From the cell containing the given text, extract its center point as (X, Y) coordinate. 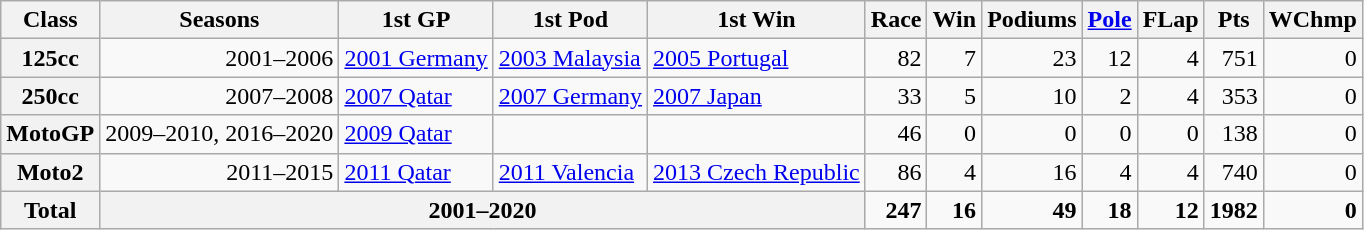
2007–2008 (220, 96)
751 (1234, 58)
740 (1234, 172)
Pole (1110, 20)
2011–2015 (220, 172)
2013 Czech Republic (757, 172)
1st GP (416, 20)
Win (954, 20)
2007 Japan (757, 96)
2001–2020 (482, 210)
125cc (50, 58)
Class (50, 20)
2 (1110, 96)
2003 Malaysia (570, 58)
Moto2 (50, 172)
247 (896, 210)
1982 (1234, 210)
18 (1110, 210)
2011 Valencia (570, 172)
Seasons (220, 20)
250cc (50, 96)
2009 Qatar (416, 134)
46 (896, 134)
10 (1032, 96)
MotoGP (50, 134)
FLap (1170, 20)
86 (896, 172)
5 (954, 96)
7 (954, 58)
33 (896, 96)
49 (1032, 210)
WChmp (1312, 20)
2001 Germany (416, 58)
2009–2010, 2016–2020 (220, 134)
Total (50, 210)
353 (1234, 96)
2005 Portugal (757, 58)
1st Win (757, 20)
2007 Germany (570, 96)
82 (896, 58)
23 (1032, 58)
2007 Qatar (416, 96)
1st Pod (570, 20)
Podiums (1032, 20)
Race (896, 20)
2011 Qatar (416, 172)
2001–2006 (220, 58)
Pts (1234, 20)
138 (1234, 134)
